Detect which cell encompasses the target text, then output its [x, y] center coordinate. 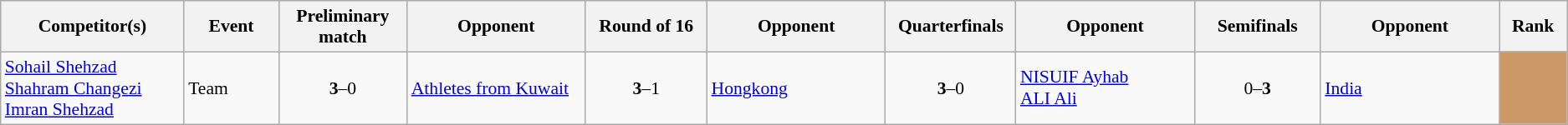
Round of 16 [646, 27]
Competitor(s) [92, 27]
3–1 [646, 88]
Athletes from Kuwait [497, 88]
Rank [1532, 27]
Sohail Shehzad Shahram Changezi Imran Shehzad [92, 88]
Quarterfinals [951, 27]
India [1410, 88]
Semifinals [1258, 27]
NISUIF Ayhab ALI Ali [1106, 88]
Hongkong [796, 88]
0–3 [1258, 88]
Team [231, 88]
Preliminary match [343, 27]
Event [231, 27]
